Return the (X, Y) coordinate for the center point of the cell that contains the specified text.  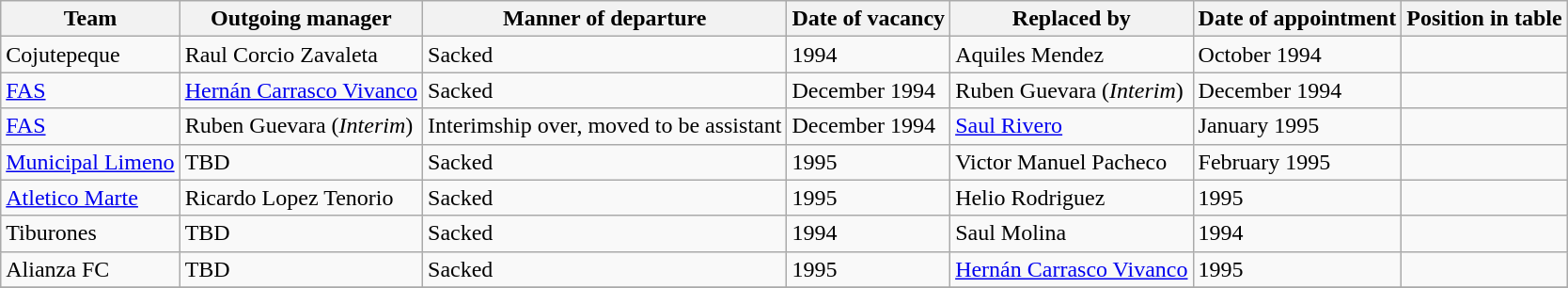
Alianza FC (90, 269)
Team (90, 19)
Saul Molina (1072, 233)
Outgoing manager (301, 19)
Date of vacancy (869, 19)
Tiburones (90, 233)
February 1995 (1297, 162)
Atletico Marte (90, 198)
Interimship over, moved to be assistant (605, 126)
Raul Corcio Zavaleta (301, 55)
Date of appointment (1297, 19)
Victor Manuel Pacheco (1072, 162)
Helio Rodriguez (1072, 198)
Replaced by (1072, 19)
Cojutepeque (90, 55)
Aquiles Mendez (1072, 55)
October 1994 (1297, 55)
Position in table (1484, 19)
Manner of departure (605, 19)
Saul Rivero (1072, 126)
Ricardo Lopez Tenorio (301, 198)
Municipal Limeno (90, 162)
January 1995 (1297, 126)
